From the cell containing the given text, extract its center point as (X, Y) coordinate. 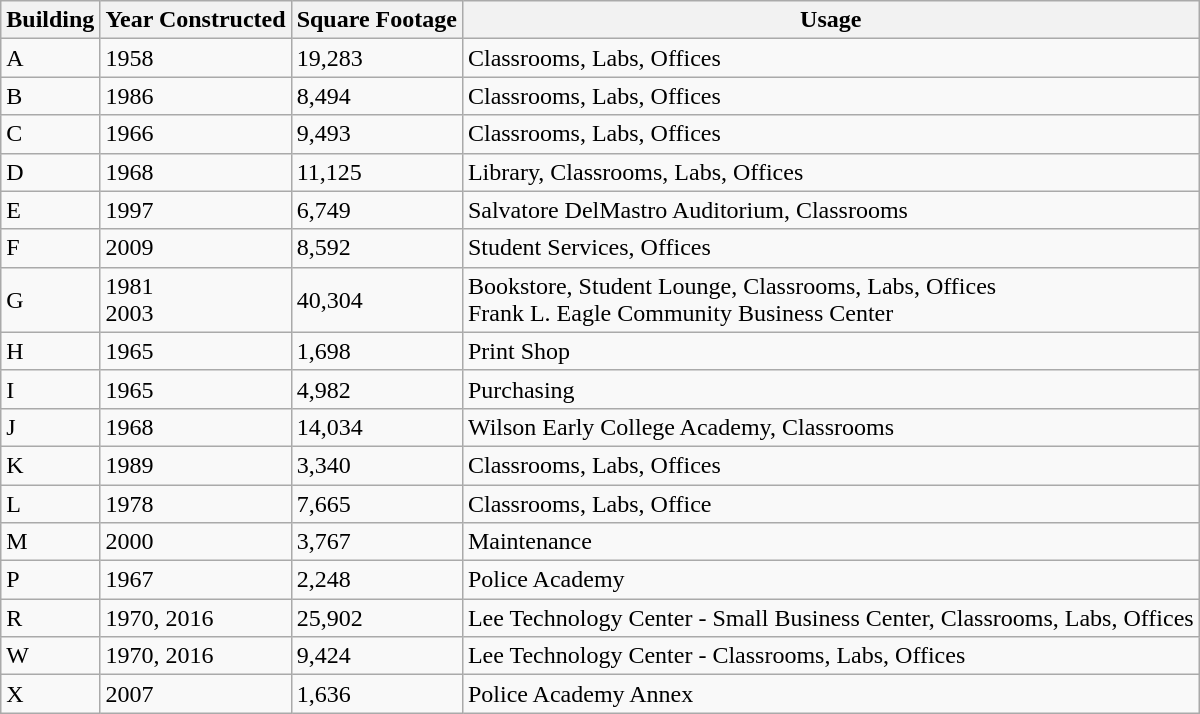
1989 (196, 465)
1966 (196, 134)
Police Academy (830, 580)
Print Shop (830, 351)
Bookstore, Student Lounge, Classrooms, Labs, OfficesFrank L. Eagle Community Business Center (830, 300)
Library, Classrooms, Labs, Offices (830, 172)
1997 (196, 210)
Salvatore DelMastro Auditorium, Classrooms (830, 210)
2007 (196, 694)
P (50, 580)
2009 (196, 248)
Lee Technology Center - Small Business Center, Classrooms, Labs, Offices (830, 618)
1958 (196, 58)
9,424 (376, 656)
Building (50, 20)
8,592 (376, 248)
Usage (830, 20)
4,982 (376, 389)
Classrooms, Labs, Office (830, 503)
Student Services, Offices (830, 248)
2,248 (376, 580)
E (50, 210)
D (50, 172)
Maintenance (830, 542)
Square Footage (376, 20)
40,304 (376, 300)
19,283 (376, 58)
A (50, 58)
Police Academy Annex (830, 694)
1986 (196, 96)
6,749 (376, 210)
X (50, 694)
7,665 (376, 503)
Wilson Early College Academy, Classrooms (830, 427)
1978 (196, 503)
H (50, 351)
R (50, 618)
8,494 (376, 96)
3,767 (376, 542)
14,034 (376, 427)
I (50, 389)
3,340 (376, 465)
1967 (196, 580)
W (50, 656)
1,698 (376, 351)
Lee Technology Center - Classrooms, Labs, Offices (830, 656)
B (50, 96)
Year Constructed (196, 20)
F (50, 248)
9,493 (376, 134)
Purchasing (830, 389)
11,125 (376, 172)
25,902 (376, 618)
L (50, 503)
2000 (196, 542)
C (50, 134)
19812003 (196, 300)
G (50, 300)
M (50, 542)
1,636 (376, 694)
K (50, 465)
J (50, 427)
